Find where the given text appears and provide that cell's center as [x, y] coordinate. 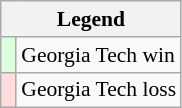
Georgia Tech win [98, 55]
Georgia Tech loss [98, 90]
Legend [91, 19]
